Locate the cell with the specified text and output its [X, Y] center coordinate. 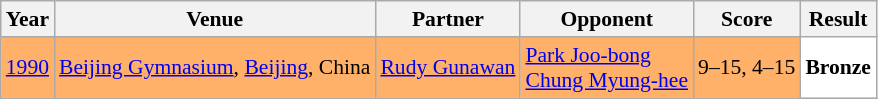
9–15, 4–15 [746, 68]
Score [746, 19]
Rudy Gunawan [448, 68]
Bronze [838, 68]
Park Joo-bong Chung Myung-hee [606, 68]
Opponent [606, 19]
Partner [448, 19]
1990 [28, 68]
Venue [214, 19]
Result [838, 19]
Year [28, 19]
Beijing Gymnasium, Beijing, China [214, 68]
